Return [X, Y] of the center of cell containing provided text 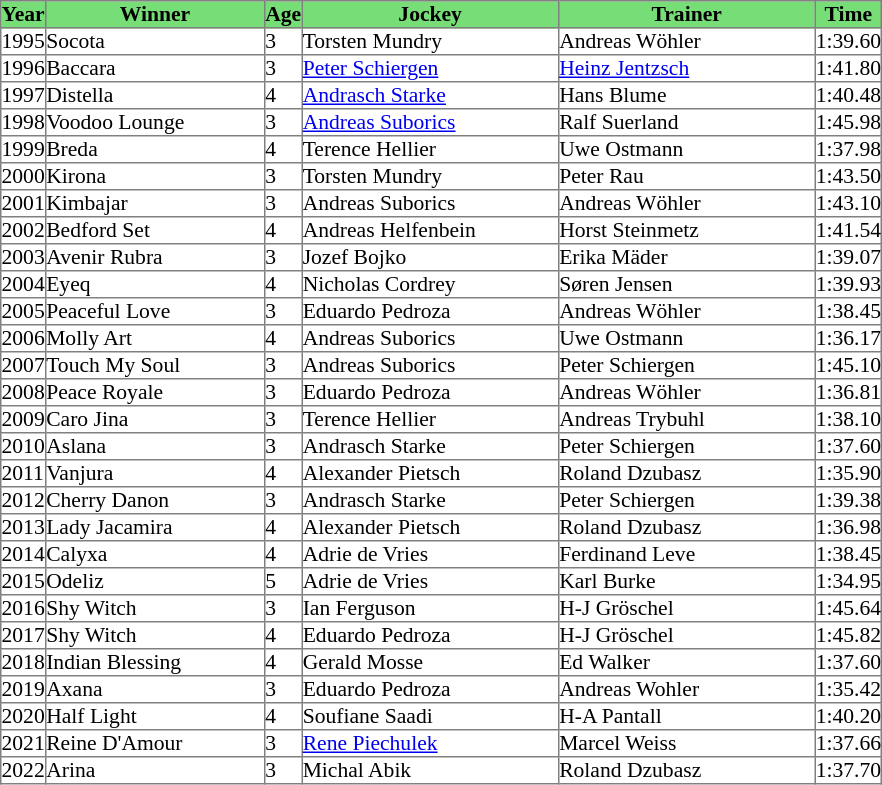
1:41.54 [848, 230]
2019 [24, 690]
1996 [24, 68]
1:45.98 [848, 122]
5 [282, 582]
2017 [24, 636]
1:37.70 [848, 770]
2001 [24, 204]
2021 [24, 744]
1:43.10 [848, 204]
1:37.66 [848, 744]
1998 [24, 122]
Karl Burke [686, 582]
Søren Jensen [686, 284]
Marcel Weiss [686, 744]
2022 [24, 770]
1:39.38 [848, 500]
2014 [24, 554]
Odeliz [154, 582]
Vanjura [154, 474]
Andreas Wohler [686, 690]
Hans Blume [686, 96]
Lady Jacamira [154, 528]
2020 [24, 716]
Baccara [154, 68]
2010 [24, 446]
Aslana [154, 446]
2013 [24, 528]
1:45.64 [848, 608]
Rene Piechulek [430, 744]
1:41.80 [848, 68]
1:45.10 [848, 366]
Breda [154, 150]
Jockey [430, 14]
2002 [24, 230]
2012 [24, 500]
Winner [154, 14]
Year [24, 14]
Eyeq [154, 284]
Erika Mäder [686, 258]
1:35.42 [848, 690]
Peter Rau [686, 176]
Axana [154, 690]
Voodoo Lounge [154, 122]
1:36.17 [848, 338]
2003 [24, 258]
Ralf Suerland [686, 122]
Andreas Trybuhl [686, 420]
Age [282, 14]
Caro Jina [154, 420]
1:39.07 [848, 258]
Gerald Mosse [430, 662]
2015 [24, 582]
Ian Ferguson [430, 608]
Bedford Set [154, 230]
Time [848, 14]
2009 [24, 420]
Kirona [154, 176]
2016 [24, 608]
Ferdinand Leve [686, 554]
1:38.10 [848, 420]
Andreas Helfenbein [430, 230]
Socota [154, 42]
1:37.98 [848, 150]
2004 [24, 284]
1:45.82 [848, 636]
Peaceful Love [154, 312]
Calyxa [154, 554]
H-A Pantall [686, 716]
1:36.98 [848, 528]
1:43.50 [848, 176]
1:39.60 [848, 42]
Indian Blessing [154, 662]
Horst Steinmetz [686, 230]
Half Light [154, 716]
Heinz Jentzsch [686, 68]
Nicholas Cordrey [430, 284]
Ed Walker [686, 662]
1:35.90 [848, 474]
1995 [24, 42]
1:34.95 [848, 582]
2007 [24, 366]
2000 [24, 176]
2005 [24, 312]
Soufiane Saadi [430, 716]
Peace Royale [154, 392]
Trainer [686, 14]
1997 [24, 96]
Jozef Bojko [430, 258]
2011 [24, 474]
2018 [24, 662]
Kimbajar [154, 204]
1:40.48 [848, 96]
2008 [24, 392]
1:40.20 [848, 716]
Arina [154, 770]
Avenir Rubra [154, 258]
1:36.81 [848, 392]
1:39.93 [848, 284]
Molly Art [154, 338]
Touch My Soul [154, 366]
Cherry Danon [154, 500]
Reine D'Amour [154, 744]
1999 [24, 150]
Michal Abik [430, 770]
Distella [154, 96]
2006 [24, 338]
